Return the (X, Y) coordinate for the center point of the cell that contains the specified text.  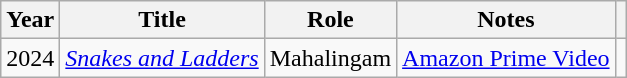
Title (162, 20)
Role (330, 20)
Notes (506, 20)
Mahalingam (330, 58)
Amazon Prime Video (506, 58)
2024 (30, 58)
Year (30, 20)
Snakes and Ladders (162, 58)
